Scan for the cell matching the given text and deliver its [x, y] coordinate at center. 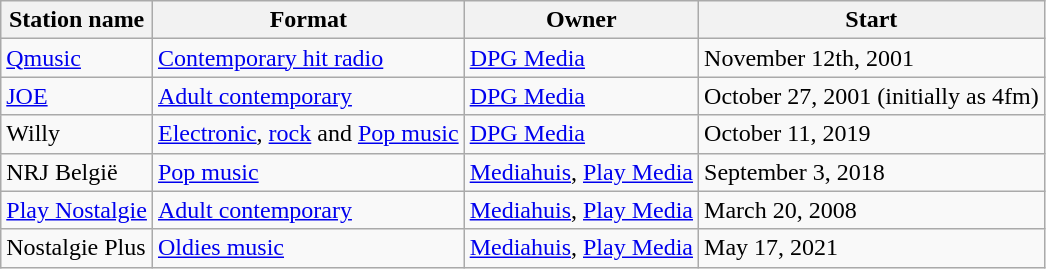
Contemporary hit radio [308, 58]
Format [308, 20]
JOE [77, 96]
November 12th, 2001 [872, 58]
October 11, 2019 [872, 134]
NRJ België [77, 172]
Pop music [308, 172]
September 3, 2018 [872, 172]
October 27, 2001 (initially as 4fm) [872, 96]
Start [872, 20]
Owner [581, 20]
Station name [77, 20]
Willy [77, 134]
Oldies music [308, 248]
Electronic, rock and Pop music [308, 134]
May 17, 2021 [872, 248]
Qmusic [77, 58]
Play Nostalgie [77, 210]
March 20, 2008 [872, 210]
Nostalgie Plus [77, 248]
